Detect which cell encompasses the target text, then output its (x, y) center coordinate. 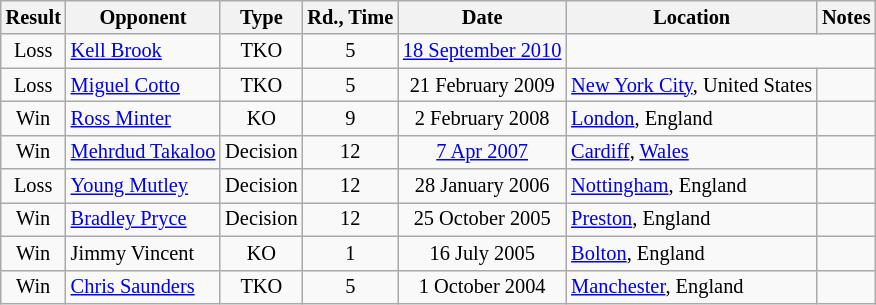
21 February 2009 (482, 85)
1 October 2004 (482, 287)
Bolton, England (692, 253)
Jimmy Vincent (144, 253)
Date (482, 18)
Kell Brook (144, 51)
Type (261, 18)
Nottingham, England (692, 186)
Location (692, 18)
Cardiff, Wales (692, 152)
25 October 2005 (482, 220)
Rd., Time (350, 18)
Miguel Cotto (144, 85)
Result (34, 18)
28 January 2006 (482, 186)
7 Apr 2007 (482, 152)
Young Mutley (144, 186)
London, England (692, 119)
Ross Minter (144, 119)
Manchester, England (692, 287)
2 February 2008 (482, 119)
Preston, England (692, 220)
Opponent (144, 18)
Notes (846, 18)
16 July 2005 (482, 253)
New York City, United States (692, 85)
9 (350, 119)
1 (350, 253)
Mehrdud Takaloo (144, 152)
Bradley Pryce (144, 220)
18 September 2010 (482, 51)
Chris Saunders (144, 287)
